Pinpoint the cell where the given text exists, returning its [X, Y] midpoint coordinate. 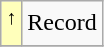
Record [62, 24]
↑ [12, 24]
